Provide the [X, Y] coordinate of the cell's center where the given text is located.  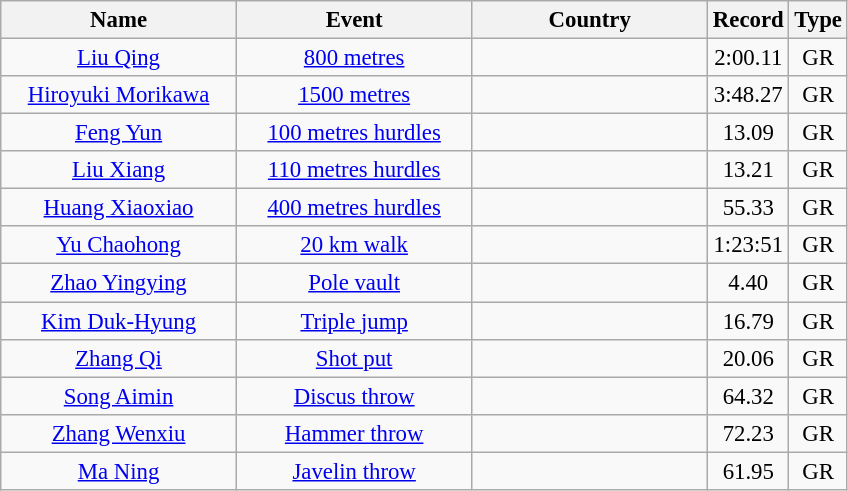
Type [818, 20]
Liu Qing [119, 58]
Shot put [354, 358]
61.95 [748, 471]
4.40 [748, 283]
13.21 [748, 170]
800 metres [354, 58]
55.33 [748, 208]
100 metres hurdles [354, 133]
72.23 [748, 433]
Kim Duk-Hyung [119, 321]
3:48.27 [748, 95]
64.32 [748, 396]
Yu Chaohong [119, 245]
Triple jump [354, 321]
20 km walk [354, 245]
Name [119, 20]
400 metres hurdles [354, 208]
20.06 [748, 358]
Hammer throw [354, 433]
2:00.11 [748, 58]
Liu Xiang [119, 170]
Record [748, 20]
Zhang Wenxiu [119, 433]
16.79 [748, 321]
Pole vault [354, 283]
Feng Yun [119, 133]
110 metres hurdles [354, 170]
Zhao Yingying [119, 283]
1:23:51 [748, 245]
Ma Ning [119, 471]
1500 metres [354, 95]
13.09 [748, 133]
Country [590, 20]
Hiroyuki Morikawa [119, 95]
Event [354, 20]
Huang Xiaoxiao [119, 208]
Discus throw [354, 396]
Javelin throw [354, 471]
Zhang Qi [119, 358]
Song Aimin [119, 396]
